Return the (x, y) coordinate for the center point of the cell that contains the specified text.  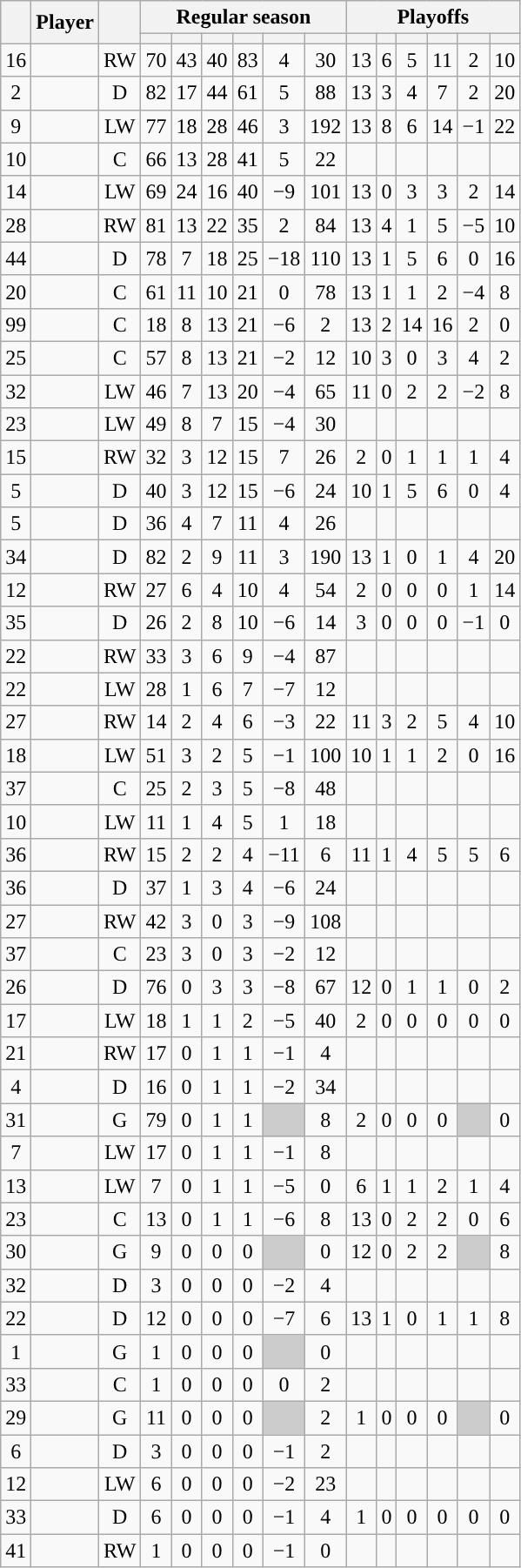
77 (157, 126)
88 (325, 93)
87 (325, 656)
192 (325, 126)
42 (157, 921)
70 (157, 60)
99 (16, 325)
76 (157, 988)
79 (157, 1120)
67 (325, 988)
31 (16, 1120)
83 (247, 60)
48 (325, 788)
84 (325, 225)
43 (186, 60)
29 (16, 1417)
−11 (284, 854)
Player (65, 23)
54 (325, 590)
100 (325, 755)
101 (325, 192)
65 (325, 391)
110 (325, 258)
69 (157, 192)
−18 (284, 258)
81 (157, 225)
51 (157, 755)
190 (325, 557)
−3 (284, 722)
57 (157, 358)
Playoffs (433, 17)
Regular season (244, 17)
108 (325, 921)
66 (157, 159)
49 (157, 425)
